Output the [X, Y] coordinate of the center of the cell containing the given text.  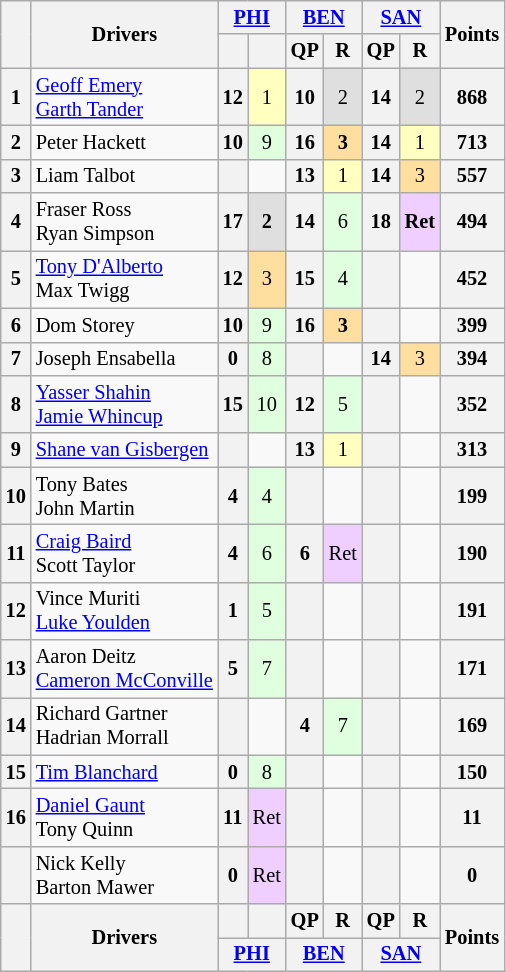
Aaron Deitz Cameron McConville [124, 669]
Tony D'Alberto Max Twigg [124, 279]
Shane van Gisbergen [124, 450]
Yasser Shahin Jamie Whincup [124, 404]
169 [472, 726]
18 [381, 222]
171 [472, 669]
Joseph Ensabella [124, 359]
Vince Muriti Luke Youlden [124, 611]
713 [472, 142]
190 [472, 553]
Daniel Gaunt Tony Quinn [124, 817]
868 [472, 97]
452 [472, 279]
394 [472, 359]
Geoff Emery Garth Tander [124, 97]
352 [472, 404]
Liam Talbot [124, 176]
Tony Bates John Martin [124, 496]
17 [233, 222]
Richard Gartner Hadrian Morrall [124, 726]
199 [472, 496]
494 [472, 222]
Dom Storey [124, 325]
150 [472, 772]
Nick Kelly Barton Mawer [124, 875]
Tim Blanchard [124, 772]
Craig Baird Scott Taylor [124, 553]
Peter Hackett [124, 142]
313 [472, 450]
399 [472, 325]
557 [472, 176]
191 [472, 611]
Fraser Ross Ryan Simpson [124, 222]
